Search for the cell housing the specified text and yield its (X, Y) center coordinate. 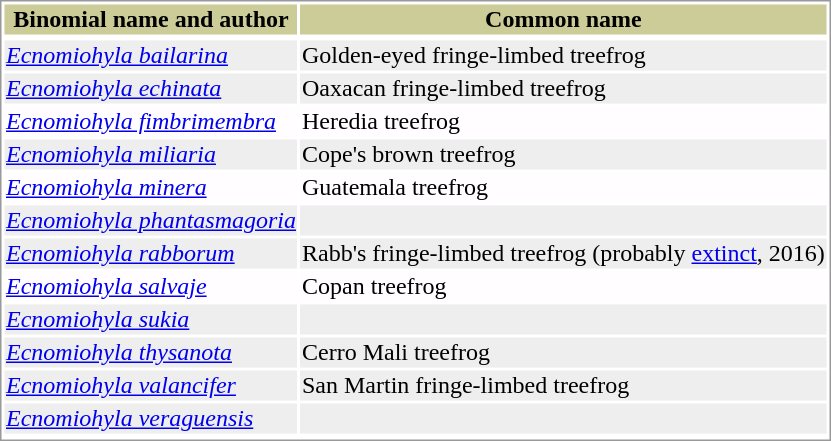
Ecnomiohyla miliaria (150, 155)
Ecnomiohyla sukia (150, 319)
Ecnomiohyla echinata (150, 89)
Ecnomiohyla thysanota (150, 353)
Golden-eyed fringe-limbed treefrog (563, 55)
Rabb's fringe-limbed treefrog (probably extinct, 2016) (563, 253)
Guatemala treefrog (563, 187)
Common name (563, 19)
Ecnomiohyla salvaje (150, 287)
Copan treefrog (563, 287)
Oaxacan fringe-limbed treefrog (563, 89)
Cope's brown treefrog (563, 155)
Heredia treefrog (563, 121)
San Martin fringe-limbed treefrog (563, 385)
Binomial name and author (150, 19)
Ecnomiohyla veraguensis (150, 419)
Ecnomiohyla minera (150, 187)
Ecnomiohyla phantasmagoria (150, 221)
Ecnomiohyla bailarina (150, 55)
Ecnomiohyla valancifer (150, 385)
Ecnomiohyla rabborum (150, 253)
Cerro Mali treefrog (563, 353)
Ecnomiohyla fimbrimembra (150, 121)
